Search for the cell housing the specified text and yield its [x, y] center coordinate. 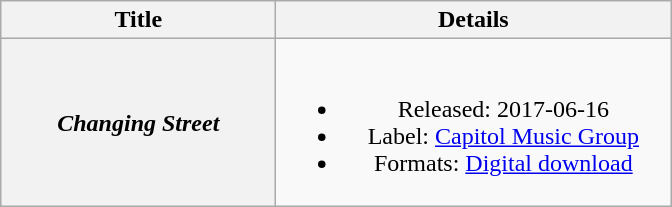
Released: 2017-06-16Label: Capitol Music GroupFormats: Digital download [474, 122]
Title [138, 20]
Details [474, 20]
Changing Street [138, 122]
